Extract the [X, Y] coordinate from the center of the cell holding the provided text.  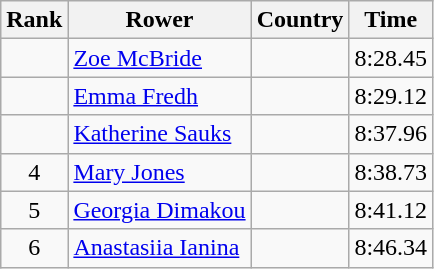
Time [391, 20]
8:46.34 [391, 248]
Katherine Sauks [160, 134]
Zoe McBride [160, 58]
8:37.96 [391, 134]
Rank [34, 20]
8:38.73 [391, 172]
8:41.12 [391, 210]
Anastasiia Ianina [160, 248]
Georgia Dimakou [160, 210]
4 [34, 172]
Mary Jones [160, 172]
8:28.45 [391, 58]
6 [34, 248]
Country [300, 20]
Emma Fredh [160, 96]
8:29.12 [391, 96]
Rower [160, 20]
5 [34, 210]
